From the cell containing the given text, extract its center point as (X, Y) coordinate. 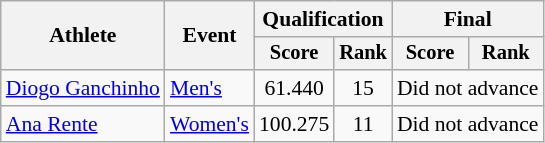
Diogo Ganchinho (83, 88)
Women's (210, 124)
15 (363, 88)
Qualification (323, 19)
Final (468, 19)
100.275 (294, 124)
61.440 (294, 88)
Men's (210, 88)
Event (210, 36)
11 (363, 124)
Athlete (83, 36)
Ana Rente (83, 124)
